Find where the given text appears and provide that cell's center as [X, Y] coordinate. 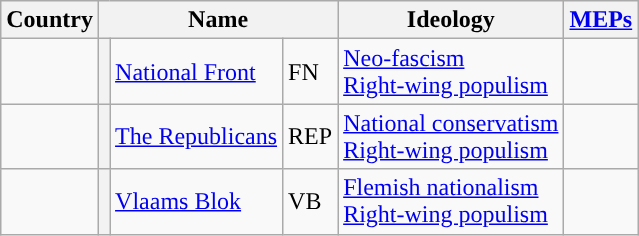
Neo-fascismRight-wing populism [451, 72]
REP [310, 136]
Country [50, 20]
VB [310, 202]
Ideology [451, 20]
Name [218, 20]
FN [310, 72]
National Front [196, 72]
MEPs [601, 20]
Vlaams Blok [196, 202]
National conservatismRight-wing populism [451, 136]
The Republicans [196, 136]
Flemish nationalismRight-wing populism [451, 202]
